Identify which cell holds the provided text, then report its [x, y] central coordinate. 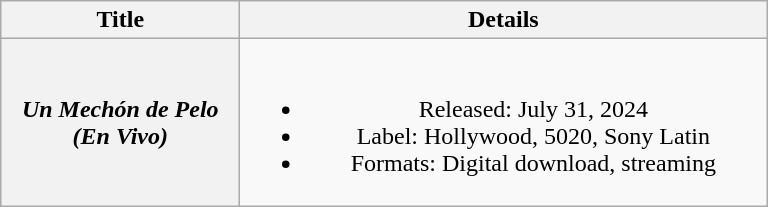
Title [120, 20]
Un Mechón de Pelo (En Vivo) [120, 122]
Details [504, 20]
Released: July 31, 2024Label: Hollywood, 5020, Sony LatinFormats: Digital download, streaming [504, 122]
